Search for the cell housing the specified text and yield its [X, Y] center coordinate. 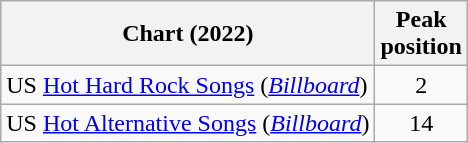
Peakposition [421, 34]
2 [421, 85]
US Hot Alternative Songs (Billboard) [188, 123]
US Hot Hard Rock Songs (Billboard) [188, 85]
14 [421, 123]
Chart (2022) [188, 34]
